Search for the cell housing the specified text and yield its [X, Y] center coordinate. 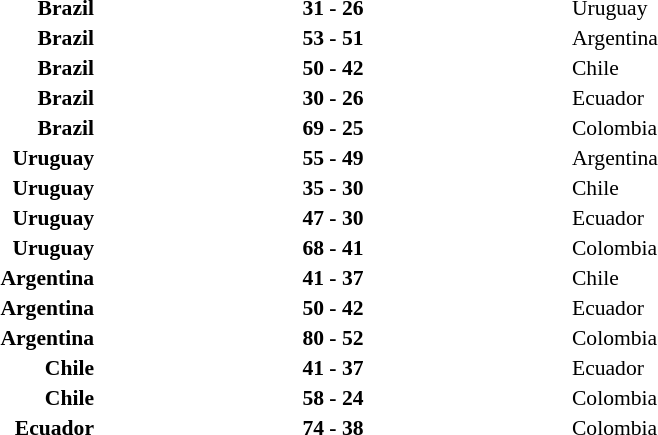
68 - 41 [333, 248]
30 - 26 [333, 98]
80 - 52 [333, 338]
35 - 30 [333, 188]
58 - 24 [333, 398]
53 - 51 [333, 38]
47 - 30 [333, 218]
55 - 49 [333, 158]
69 - 25 [333, 128]
